Find where the given text appears and provide that cell's center as [X, Y] coordinate. 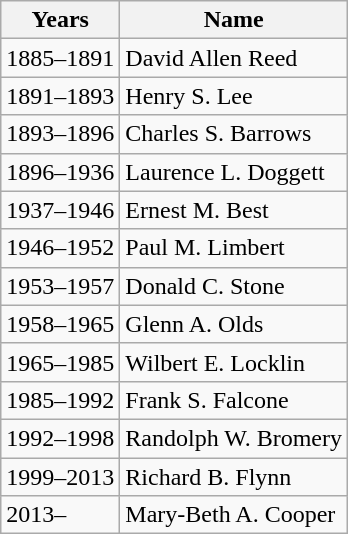
Henry S. Lee [234, 96]
1891–1893 [60, 96]
1965–1985 [60, 362]
Richard B. Flynn [234, 477]
Randolph W. Bromery [234, 438]
1893–1896 [60, 134]
Donald C. Stone [234, 286]
Frank S. Falcone [234, 400]
Laurence L. Doggett [234, 172]
1937–1946 [60, 210]
2013– [60, 515]
Name [234, 20]
Years [60, 20]
1953–1957 [60, 286]
1992–1998 [60, 438]
1885–1891 [60, 58]
Wilbert E. Locklin [234, 362]
1985–1992 [60, 400]
1946–1952 [60, 248]
1999–2013 [60, 477]
Mary-Beth A. Cooper [234, 515]
1958–1965 [60, 324]
1896–1936 [60, 172]
Ernest M. Best [234, 210]
Paul M. Limbert [234, 248]
Charles S. Barrows [234, 134]
Glenn A. Olds [234, 324]
David Allen Reed [234, 58]
